Determine the (X, Y) coordinate at the center of the cell enclosing the given text.  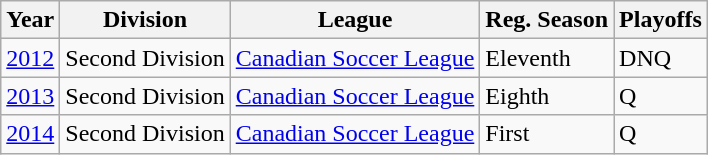
Division (145, 20)
Eighth (547, 96)
DNQ (661, 58)
2012 (30, 58)
Reg. Season (547, 20)
Year (30, 20)
Playoffs (661, 20)
First (547, 134)
League (355, 20)
2014 (30, 134)
2013 (30, 96)
Eleventh (547, 58)
